Capture the cell that displays the provided text and extract its (X, Y) central coordinate. 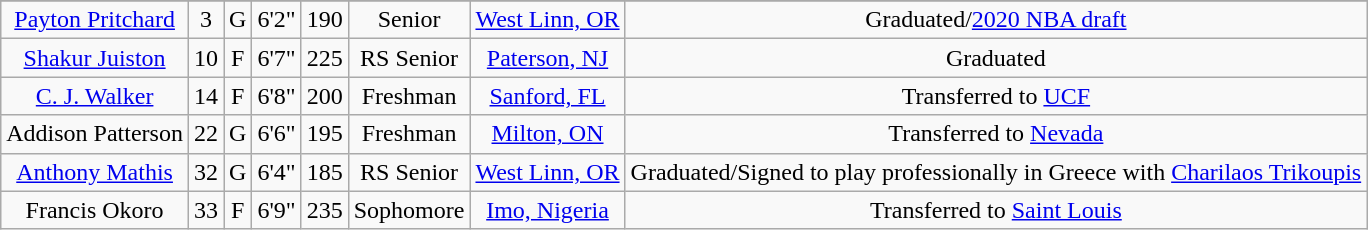
Senior (409, 20)
235 (324, 210)
Milton, ON (548, 134)
190 (324, 20)
22 (206, 134)
6'7" (276, 58)
Payton Pritchard (95, 20)
185 (324, 172)
Transferred to Nevada (996, 134)
Graduated/2020 NBA draft (996, 20)
Sanford, FL (548, 96)
Paterson, NJ (548, 58)
6'9" (276, 210)
Francis Okoro (95, 210)
200 (324, 96)
Imo, Nigeria (548, 210)
Shakur Juiston (95, 58)
6'8" (276, 96)
6'6" (276, 134)
6'4" (276, 172)
14 (206, 96)
C. J. Walker (95, 96)
Graduated (996, 58)
33 (206, 210)
6'2" (276, 20)
Addison Patterson (95, 134)
195 (324, 134)
225 (324, 58)
3 (206, 20)
Transferred to Saint Louis (996, 210)
32 (206, 172)
Graduated/Signed to play professionally in Greece with Charilaos Trikoupis (996, 172)
Anthony Mathis (95, 172)
Transferred to UCF (996, 96)
10 (206, 58)
Sophomore (409, 210)
